Return [x, y] of the center of cell containing provided text 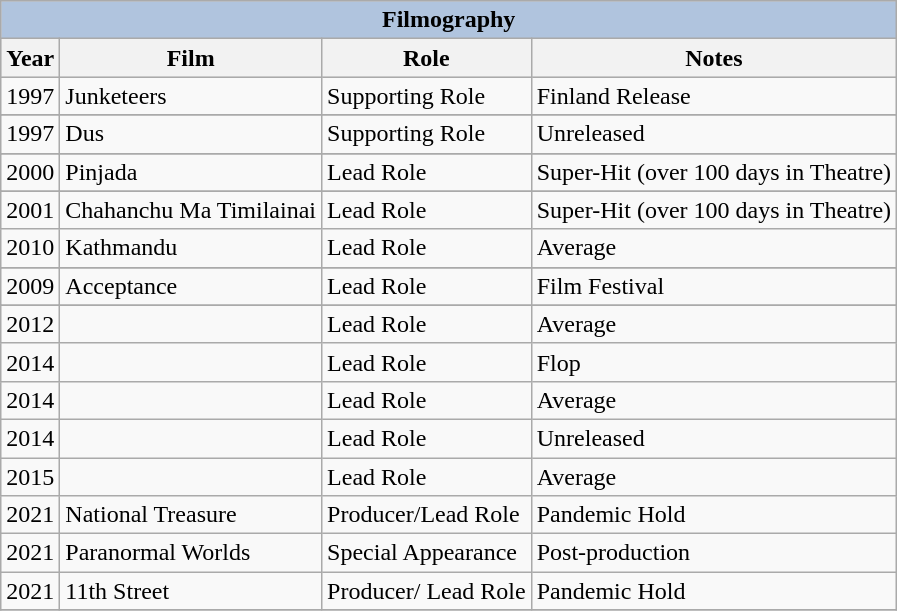
2000 [30, 172]
2012 [30, 324]
Paranormal Worlds [191, 553]
Producer/Lead Role [427, 515]
Flop [714, 362]
Filmography [449, 20]
Junketeers [191, 96]
Role [427, 58]
Film [191, 58]
2001 [30, 210]
Chahanchu Ma Timilainai [191, 210]
Finland Release [714, 96]
11th Street [191, 591]
Kathmandu [191, 248]
Year [30, 58]
Producer/ Lead Role [427, 591]
2009 [30, 286]
2010 [30, 248]
Acceptance [191, 286]
2015 [30, 477]
Notes [714, 58]
Post-production [714, 553]
Special Appearance [427, 553]
Film Festival [714, 286]
Dus [191, 134]
National Treasure [191, 515]
Pinjada [191, 172]
